Search for the cell housing the specified text and yield its (x, y) center coordinate. 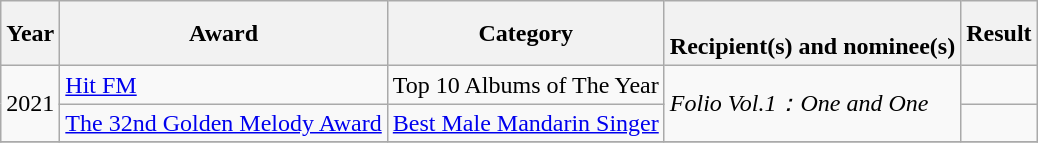
Category (526, 34)
Folio Vol.1：One and One (812, 104)
Award (224, 34)
Best Male Mandarin Singer (526, 123)
Top 10 Albums of The Year (526, 85)
Year (30, 34)
Recipient(s) and nominee(s) (812, 34)
The 32nd Golden Melody Award (224, 123)
Result (999, 34)
2021 (30, 104)
Hit FM (224, 85)
